Search for the cell housing the specified text and yield its [x, y] center coordinate. 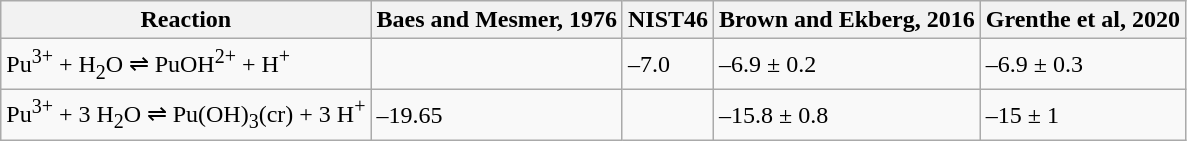
–6.9 ± 0.2 [848, 64]
Grenthe et al, 2020 [1082, 20]
NIST46 [668, 20]
Pu3+ + H2O ⇌ PuOH2+ + H+ [186, 64]
Brown and Ekberg, 2016 [848, 20]
–15 ± 1 [1082, 116]
–6.9 ± 0.3 [1082, 64]
–15.8 ± 0.8 [848, 116]
–7.0 [668, 64]
Baes and Mesmer, 1976 [497, 20]
Pu3+ + 3 H2O ⇌ Pu(OH)3(cr) + 3 H+ [186, 116]
–19.65 [497, 116]
Reaction [186, 20]
